Extract the (X, Y) coordinate from the center of the cell holding the provided text.  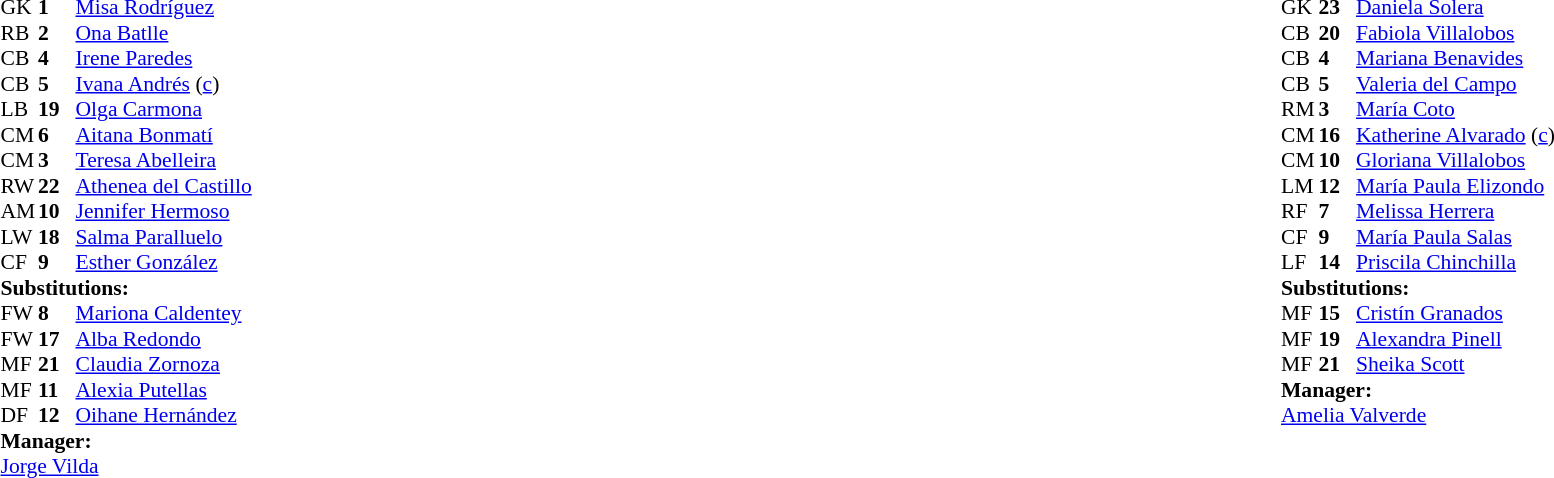
2 (57, 33)
15 (1337, 313)
Olga Carmona (164, 109)
8 (57, 313)
Irene Paredes (164, 59)
Substitutions: (126, 288)
17 (57, 339)
RW (19, 186)
DF (19, 415)
Jennifer Hermoso (164, 211)
Ona Batlle (164, 33)
LM (1300, 186)
7 (1337, 211)
Esther González (164, 263)
Teresa Abelleira (164, 161)
14 (1337, 263)
6 (57, 135)
22 (57, 186)
Ivana Andrés (c) (164, 84)
RB (19, 33)
AM (19, 211)
Alba Redondo (164, 339)
Athenea del Castillo (164, 186)
Mariona Caldentey (164, 313)
20 (1337, 33)
RF (1300, 211)
Claudia Zornoza (164, 365)
LB (19, 109)
LF (1300, 263)
Salma Paralluelo (164, 237)
Manager: (126, 441)
RM (1300, 109)
Aitana Bonmatí (164, 135)
16 (1337, 135)
Oihane Hernández (164, 415)
LW (19, 237)
18 (57, 237)
Alexia Putellas (164, 390)
11 (57, 390)
